Identify which cell holds the provided text, then report its [x, y] central coordinate. 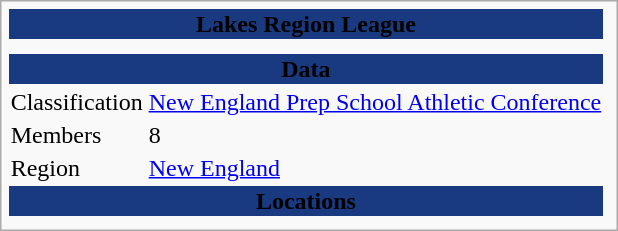
New England [375, 168]
8 [375, 135]
Members [76, 135]
Classification [76, 102]
New England Prep School Athletic Conference [375, 102]
Data [306, 69]
Locations [306, 201]
Region [76, 168]
Lakes Region League [306, 24]
